Output the (x, y) coordinate of the center of the cell containing the given text.  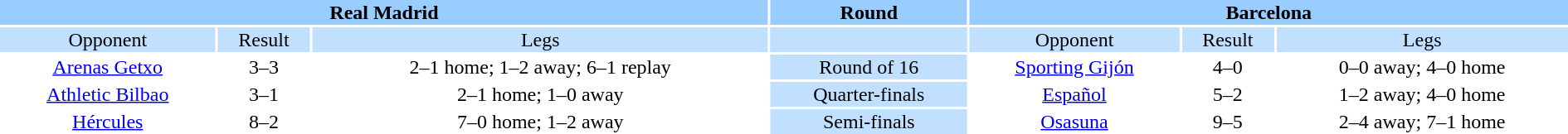
Arenas Getxo (108, 67)
5–2 (1228, 94)
7–0 home; 1–2 away (541, 122)
Español (1075, 94)
Sporting Gijón (1075, 67)
Athletic Bilbao (108, 94)
0–0 away; 4–0 home (1422, 67)
9–5 (1228, 122)
3–1 (264, 94)
Round of 16 (869, 67)
Quarter-finals (869, 94)
Barcelona (1269, 12)
2–4 away; 7–1 home (1422, 122)
Osasuna (1075, 122)
4–0 (1228, 67)
1–2 away; 4–0 home (1422, 94)
2–1 home; 1–2 away; 6–1 replay (541, 67)
Hércules (108, 122)
8–2 (264, 122)
Round (869, 12)
2–1 home; 1–0 away (541, 94)
3–3 (264, 67)
Real Madrid (384, 12)
Semi-finals (869, 122)
